Identify which cell holds the provided text, then report its (X, Y) central coordinate. 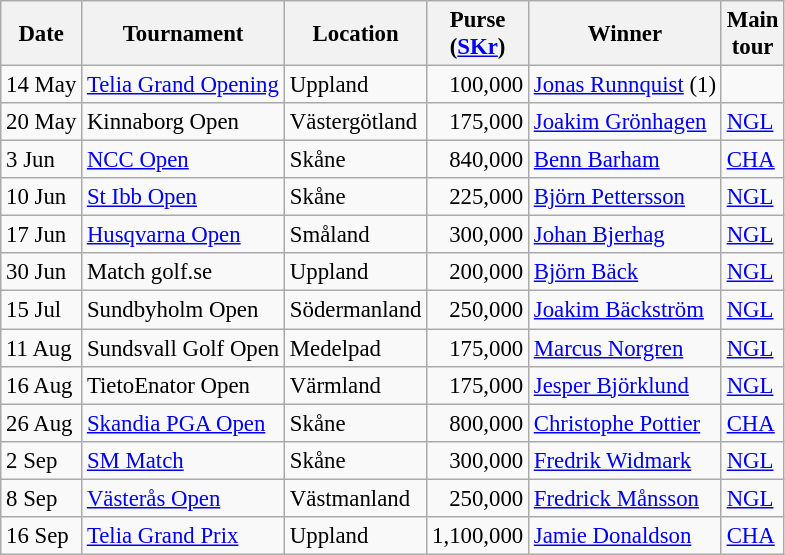
Västerås Open (184, 498)
10 Jun (42, 197)
Sundsvall Golf Open (184, 348)
TietoEnator Open (184, 385)
Benn Barham (624, 160)
Sundbyholm Open (184, 310)
Jamie Donaldson (624, 536)
100,000 (478, 85)
Telia Grand Prix (184, 536)
Johan Bjerhag (624, 235)
15 Jul (42, 310)
Björn Pettersson (624, 197)
Södermanland (356, 310)
Date (42, 34)
Maintour (752, 34)
Match golf.se (184, 273)
Västergötland (356, 122)
Jonas Runnquist (1) (624, 85)
Fredrick Månsson (624, 498)
Medelpad (356, 348)
26 Aug (42, 423)
Location (356, 34)
SM Match (184, 460)
Joakim Grönhagen (624, 122)
14 May (42, 85)
Telia Grand Opening (184, 85)
St Ibb Open (184, 197)
8 Sep (42, 498)
NCC Open (184, 160)
Jesper Björklund (624, 385)
1,100,000 (478, 536)
30 Jun (42, 273)
Fredrik Widmark (624, 460)
2 Sep (42, 460)
Christophe Pottier (624, 423)
Husqvarna Open (184, 235)
Björn Bäck (624, 273)
16 Sep (42, 536)
800,000 (478, 423)
Marcus Norgren (624, 348)
Västmanland (356, 498)
17 Jun (42, 235)
Joakim Bäckström (624, 310)
Tournament (184, 34)
Winner (624, 34)
16 Aug (42, 385)
Småland (356, 235)
11 Aug (42, 348)
3 Jun (42, 160)
225,000 (478, 197)
Värmland (356, 385)
840,000 (478, 160)
20 May (42, 122)
Purse(SKr) (478, 34)
Kinnaborg Open (184, 122)
Skandia PGA Open (184, 423)
200,000 (478, 273)
